Detect which cell encompasses the target text, then output its [X, Y] center coordinate. 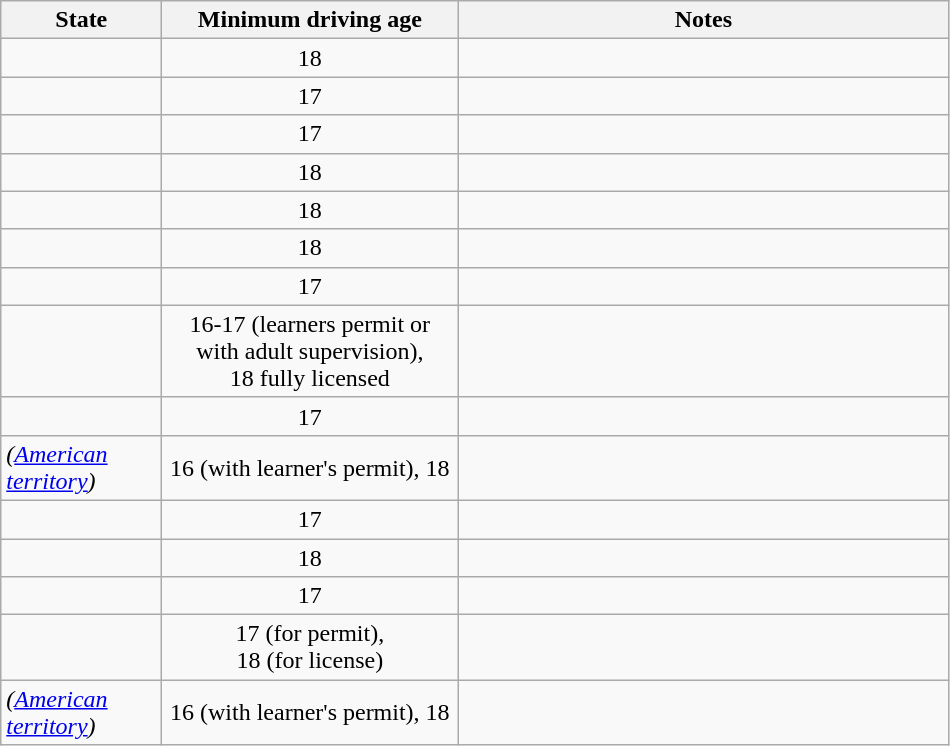
Notes [704, 20]
17 (for permit),18 (for license) [310, 648]
State [82, 20]
Minimum driving age [310, 20]
16-17 (learners permit or with adult supervision),18 fully licensed [310, 351]
